Capture the cell that displays the provided text and extract its [x, y] central coordinate. 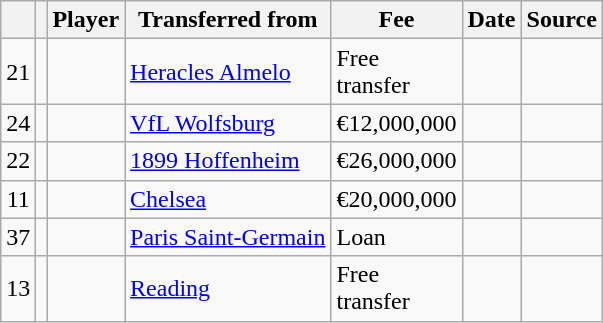
€12,000,000 [396, 123]
37 [18, 237]
VfL Wolfsburg [228, 123]
Paris Saint-Germain [228, 237]
24 [18, 123]
Heracles Almelo [228, 72]
11 [18, 199]
22 [18, 161]
€20,000,000 [396, 199]
Player [86, 20]
Reading [228, 288]
Source [562, 20]
Chelsea [228, 199]
Fee [396, 20]
13 [18, 288]
Date [492, 20]
Transferred from [228, 20]
€26,000,000 [396, 161]
1899 Hoffenheim [228, 161]
Loan [396, 237]
21 [18, 72]
